Scan for the cell matching the given text and deliver its (x, y) coordinate at center. 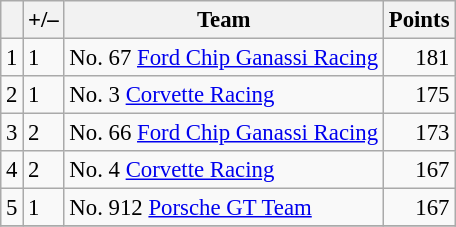
No. 3 Corvette Racing (224, 95)
No. 67 Ford Chip Ganassi Racing (224, 58)
+/– (44, 20)
3 (12, 133)
No. 66 Ford Chip Ganassi Racing (224, 133)
No. 4 Corvette Racing (224, 170)
4 (12, 170)
173 (418, 133)
181 (418, 58)
175 (418, 95)
Points (418, 20)
5 (12, 208)
No. 912 Porsche GT Team (224, 208)
Team (224, 20)
